Output the (x, y) coordinate of the center of the cell containing the given text.  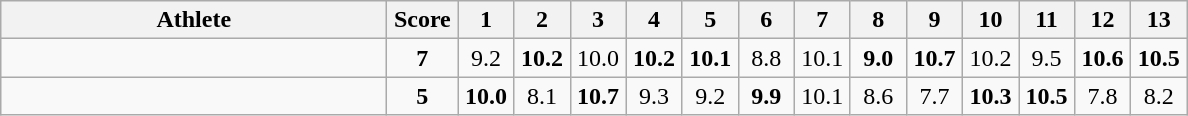
8.6 (878, 96)
9.3 (654, 96)
12 (1103, 20)
9 (934, 20)
6 (766, 20)
8 (878, 20)
8.1 (542, 96)
8.8 (766, 58)
8.2 (1159, 96)
10.3 (990, 96)
1 (486, 20)
10 (990, 20)
10.6 (1103, 58)
9.0 (878, 58)
4 (654, 20)
11 (1046, 20)
Athlete (194, 20)
3 (598, 20)
2 (542, 20)
9.5 (1046, 58)
7.8 (1103, 96)
9.9 (766, 96)
7.7 (934, 96)
13 (1159, 20)
Score (422, 20)
